Find where the given text appears and provide that cell's center as [x, y] coordinate. 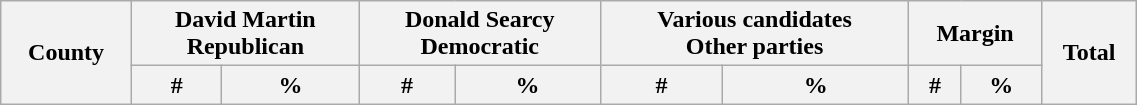
Margin [976, 34]
Donald SearcyDemocratic [480, 34]
County [66, 52]
Total [1088, 52]
Various candidatesOther parties [754, 34]
David MartinRepublican [245, 34]
